Return the [X, Y] coordinate for the center point of the cell that contains the specified text.  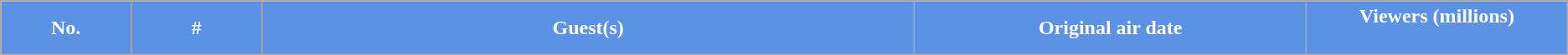
Original air date [1111, 28]
Guest(s) [588, 28]
# [197, 28]
No. [66, 28]
Viewers (millions) [1436, 28]
